Scan for the cell matching the given text and deliver its [X, Y] coordinate at center. 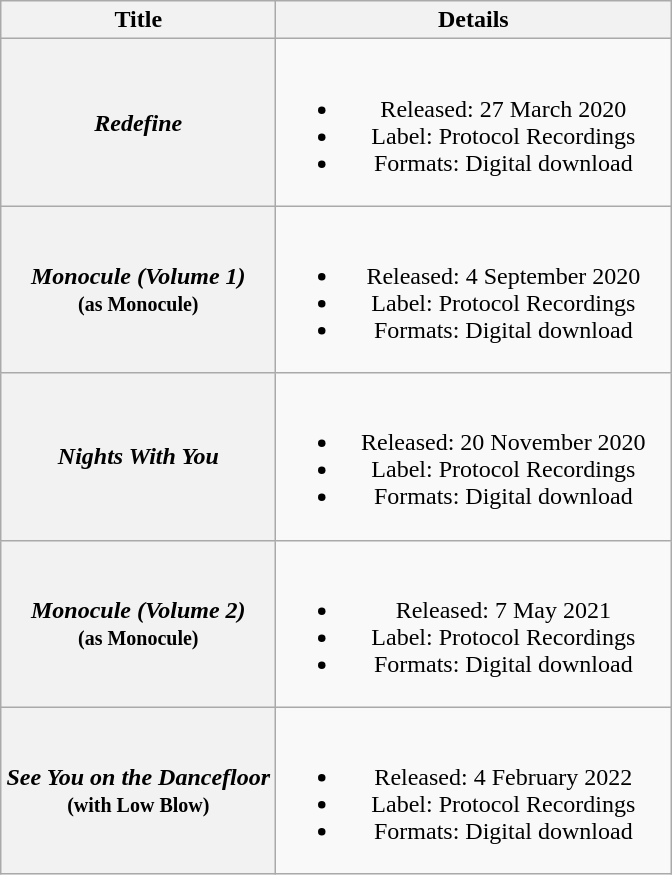
Title [138, 20]
Released: 4 February 2022Label: Protocol RecordingsFormats: Digital download [474, 790]
Redefine [138, 122]
Released: 4 September 2020Label: Protocol RecordingsFormats: Digital download [474, 290]
Released: 27 March 2020Label: Protocol RecordingsFormats: Digital download [474, 122]
Released: 7 May 2021Label: Protocol RecordingsFormats: Digital download [474, 624]
Details [474, 20]
Released: 20 November 2020Label: Protocol RecordingsFormats: Digital download [474, 456]
Monocule (Volume 1) (as Monocule) [138, 290]
Monocule (Volume 2) (as Monocule) [138, 624]
Nights With You [138, 456]
See You on the Dancefloor (with Low Blow) [138, 790]
